From the cell containing the given text, extract its center point as [x, y] coordinate. 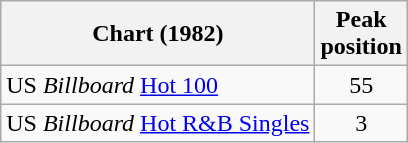
Chart (1982) [158, 34]
Peakposition [361, 34]
55 [361, 85]
US Billboard Hot R&B Singles [158, 123]
US Billboard Hot 100 [158, 85]
3 [361, 123]
